Provide the [X, Y] coordinate of the cell's center where the given text is located.  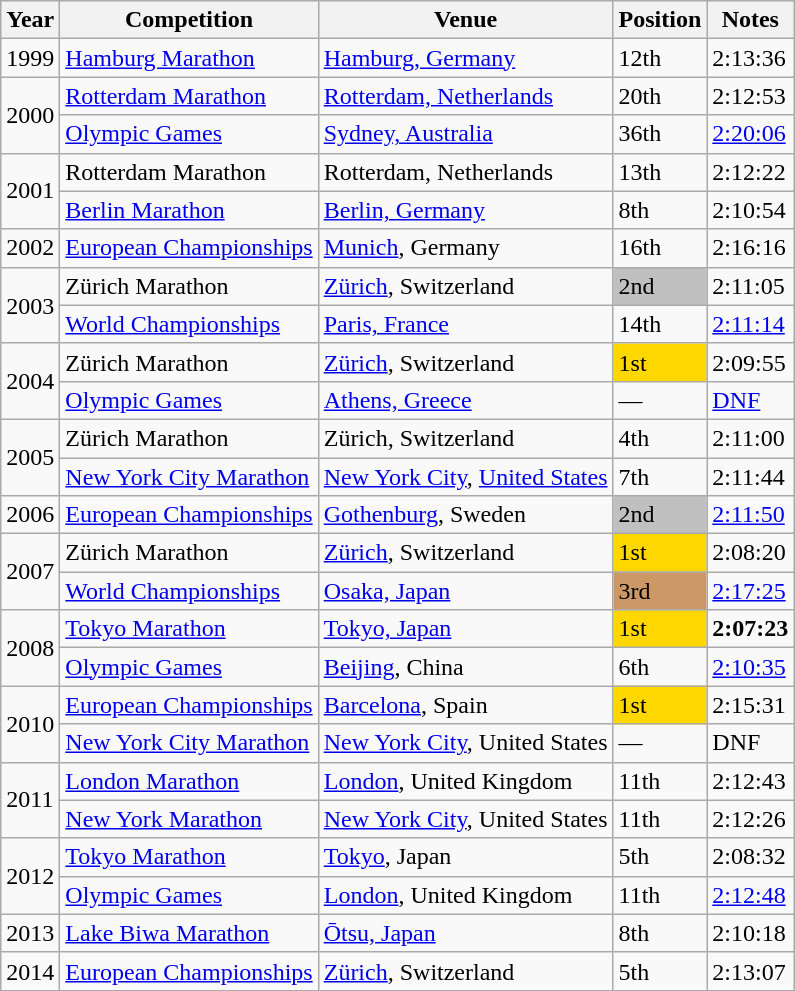
13th [660, 172]
2:10:35 [750, 667]
2005 [30, 457]
Hamburg, Germany [466, 58]
2011 [30, 800]
2:17:25 [750, 591]
2008 [30, 648]
7th [660, 477]
4th [660, 438]
14th [660, 324]
Berlin Marathon [189, 210]
1999 [30, 58]
2:12:26 [750, 819]
Osaka, Japan [466, 591]
New York Marathon [189, 819]
2:08:20 [750, 553]
2014 [30, 971]
2:12:48 [750, 895]
2003 [30, 305]
Beijing, China [466, 667]
6th [660, 667]
2:08:32 [750, 857]
2013 [30, 933]
Position [660, 20]
2:07:23 [750, 629]
2:15:31 [750, 705]
Paris, France [466, 324]
Berlin, Germany [466, 210]
Notes [750, 20]
2:11:14 [750, 324]
2012 [30, 876]
16th [660, 248]
2:11:05 [750, 286]
2004 [30, 381]
2:16:16 [750, 248]
2007 [30, 572]
2:10:18 [750, 933]
Year [30, 20]
Barcelona, Spain [466, 705]
Gothenburg, Sweden [466, 515]
Lake Biwa Marathon [189, 933]
2001 [30, 191]
2:13:36 [750, 58]
London Marathon [189, 781]
Athens, Greece [466, 400]
3rd [660, 591]
2:12:53 [750, 96]
Munich, Germany [466, 248]
2006 [30, 515]
2:20:06 [750, 134]
2002 [30, 248]
2:11:44 [750, 477]
Ōtsu, Japan [466, 933]
2000 [30, 115]
Sydney, Australia [466, 134]
36th [660, 134]
Venue [466, 20]
12th [660, 58]
2:11:00 [750, 438]
Competition [189, 20]
2:10:54 [750, 210]
2:12:43 [750, 781]
2:09:55 [750, 362]
2010 [30, 724]
2:13:07 [750, 971]
Hamburg Marathon [189, 58]
2:11:50 [750, 515]
20th [660, 96]
2:12:22 [750, 172]
